Identify which cell holds the provided text, then report its (X, Y) central coordinate. 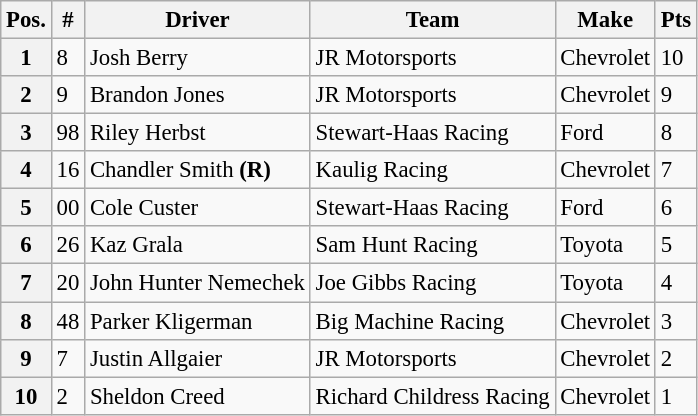
Kaz Grala (198, 245)
Chandler Smith (R) (198, 170)
Pos. (26, 20)
Sheldon Creed (198, 396)
98 (68, 133)
Cole Custer (198, 208)
00 (68, 208)
John Hunter Nemechek (198, 283)
Sam Hunt Racing (432, 245)
Team (432, 20)
Joe Gibbs Racing (432, 283)
20 (68, 283)
Big Machine Racing (432, 321)
Josh Berry (198, 58)
Richard Childress Racing (432, 396)
Pts (676, 20)
26 (68, 245)
Riley Herbst (198, 133)
# (68, 20)
Driver (198, 20)
Kaulig Racing (432, 170)
Brandon Jones (198, 95)
Make (605, 20)
48 (68, 321)
16 (68, 170)
Justin Allgaier (198, 358)
Parker Kligerman (198, 321)
